Scan for the cell matching the given text and deliver its [X, Y] coordinate at center. 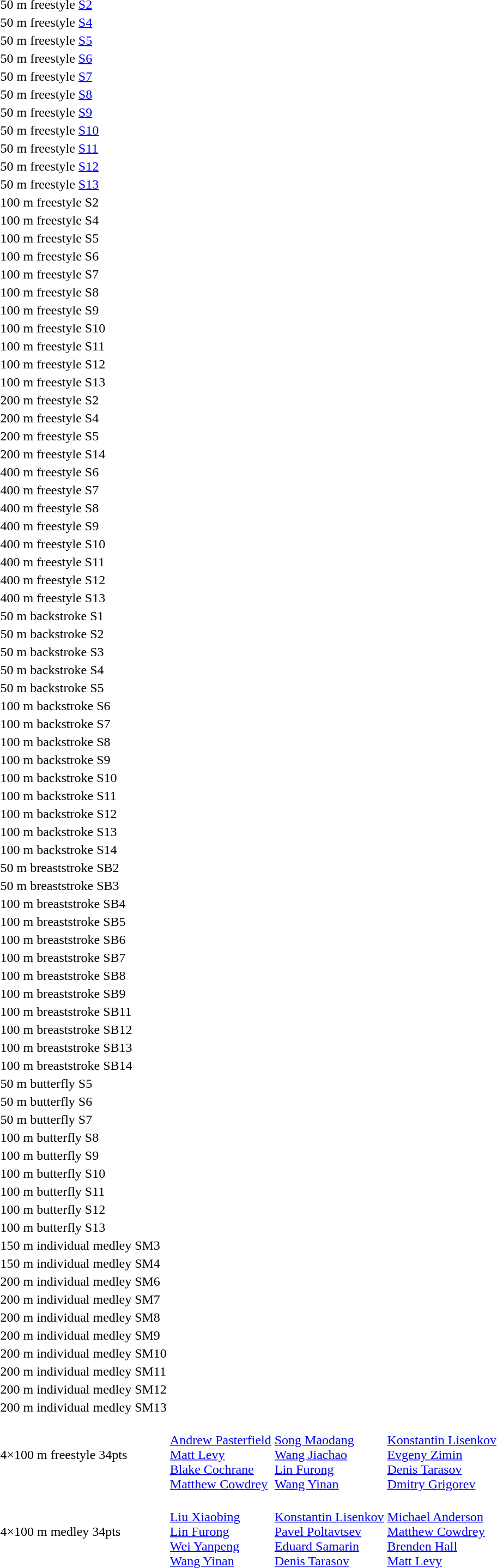
Song MaodangWang JiachaoLin FurongWang Yinan [329, 1455]
Andrew PasterfieldMatt LevyBlake CochraneMatthew Cowdrey [220, 1455]
